Pinpoint the cell where the given text exists, returning its [X, Y] midpoint coordinate. 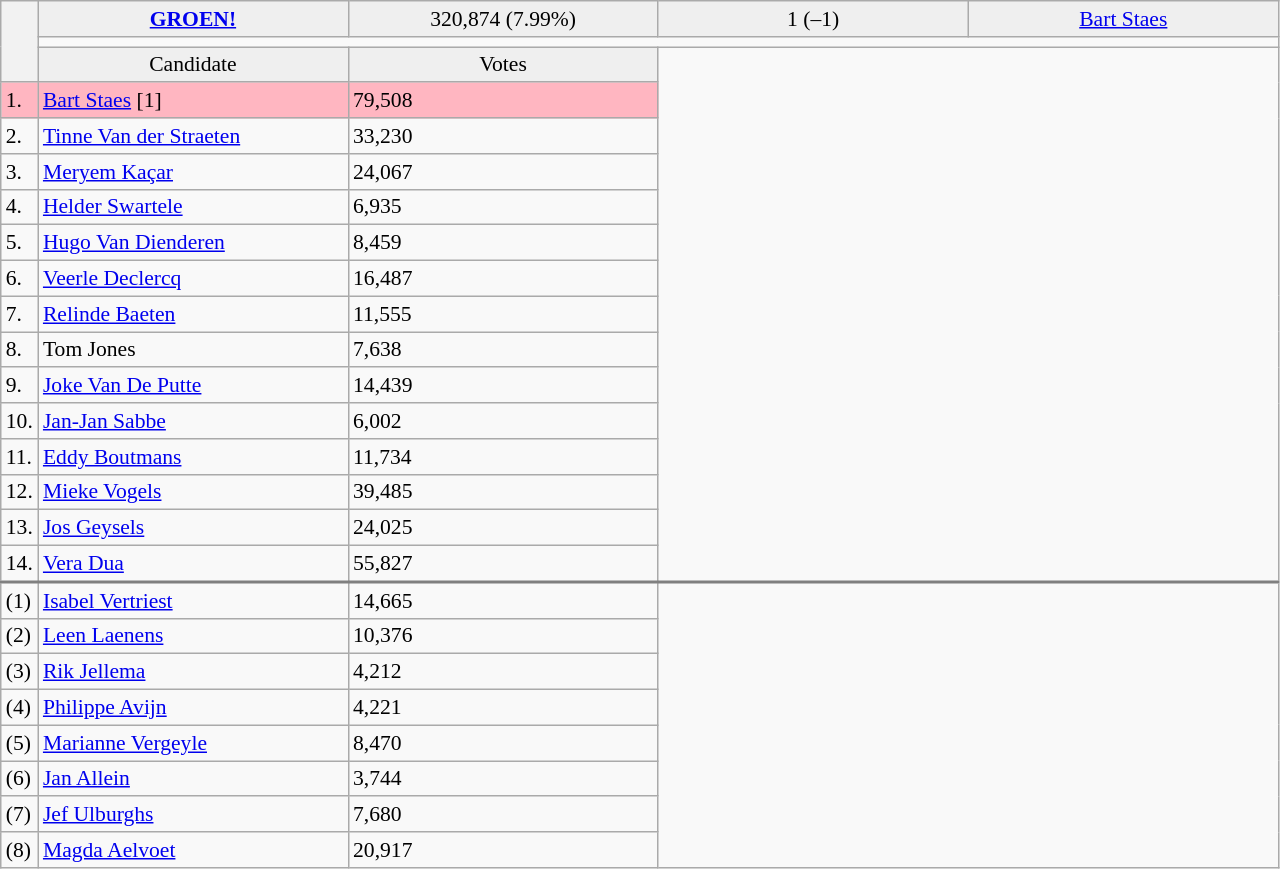
Magda Aelvoet [193, 850]
11,555 [503, 314]
Eddy Boutmans [193, 457]
9. [20, 386]
11. [20, 457]
14. [20, 564]
2. [20, 136]
(6) [20, 779]
GROEN! [193, 19]
Vera Dua [193, 564]
(7) [20, 815]
4,212 [503, 672]
320,874 (7.99%) [503, 19]
1. [20, 101]
11,734 [503, 457]
14,439 [503, 386]
6. [20, 279]
Relinde Baeten [193, 314]
16,487 [503, 279]
Joke Van De Putte [193, 386]
1 (–1) [813, 19]
7,638 [503, 350]
39,485 [503, 492]
Jan Allein [193, 779]
7,680 [503, 815]
20,917 [503, 850]
6,935 [503, 207]
Philippe Avijn [193, 708]
12. [20, 492]
8,470 [503, 743]
33,230 [503, 136]
8,459 [503, 243]
6,002 [503, 421]
Bart Staes [1123, 19]
24,067 [503, 172]
Mieke Vogels [193, 492]
24,025 [503, 528]
Bart Staes [1] [193, 101]
Meryem Kaçar [193, 172]
Marianne Vergeyle [193, 743]
5. [20, 243]
Jos Geysels [193, 528]
14,665 [503, 600]
(3) [20, 672]
Leen Laenens [193, 636]
(5) [20, 743]
(4) [20, 708]
79,508 [503, 101]
Jef Ulburghs [193, 815]
55,827 [503, 564]
4. [20, 207]
7. [20, 314]
(1) [20, 600]
8. [20, 350]
Votes [503, 65]
Tinne Van der Straeten [193, 136]
Isabel Vertriest [193, 600]
Rik Jellema [193, 672]
13. [20, 528]
Jan-Jan Sabbe [193, 421]
(8) [20, 850]
Helder Swartele [193, 207]
Candidate [193, 65]
10. [20, 421]
10,376 [503, 636]
Veerle Declercq [193, 279]
3. [20, 172]
3,744 [503, 779]
Tom Jones [193, 350]
4,221 [503, 708]
Hugo Van Dienderen [193, 243]
(2) [20, 636]
